Locate the cell with the specified text and output its [x, y] center coordinate. 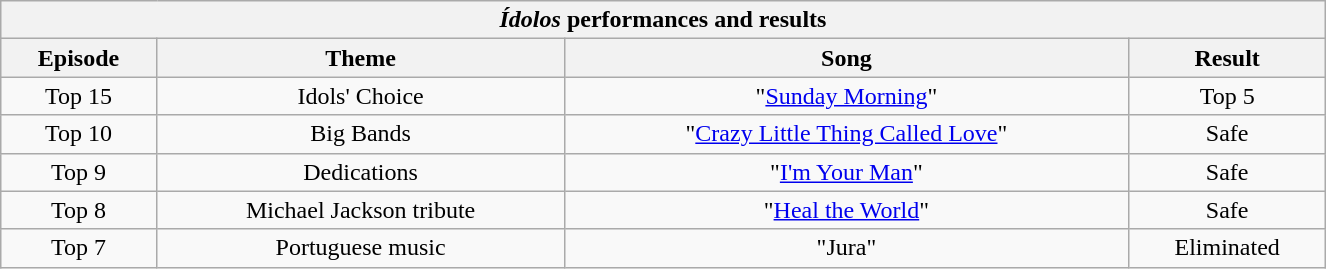
"Crazy Little Thing Called Love" [846, 134]
Top 5 [1228, 96]
"Heal the World" [846, 210]
Episode [78, 58]
Result [1228, 58]
Top 10 [78, 134]
Top 9 [78, 172]
Top 8 [78, 210]
Theme [360, 58]
Eliminated [1228, 248]
"Jura" [846, 248]
Top 7 [78, 248]
"I'm Your Man" [846, 172]
Portuguese music [360, 248]
"Sunday Morning" [846, 96]
Idols' Choice [360, 96]
Ídolos performances and results [663, 20]
Dedications [360, 172]
Top 15 [78, 96]
Michael Jackson tribute [360, 210]
Big Bands [360, 134]
Song [846, 58]
